From the cell containing the given text, extract its center point as (x, y) coordinate. 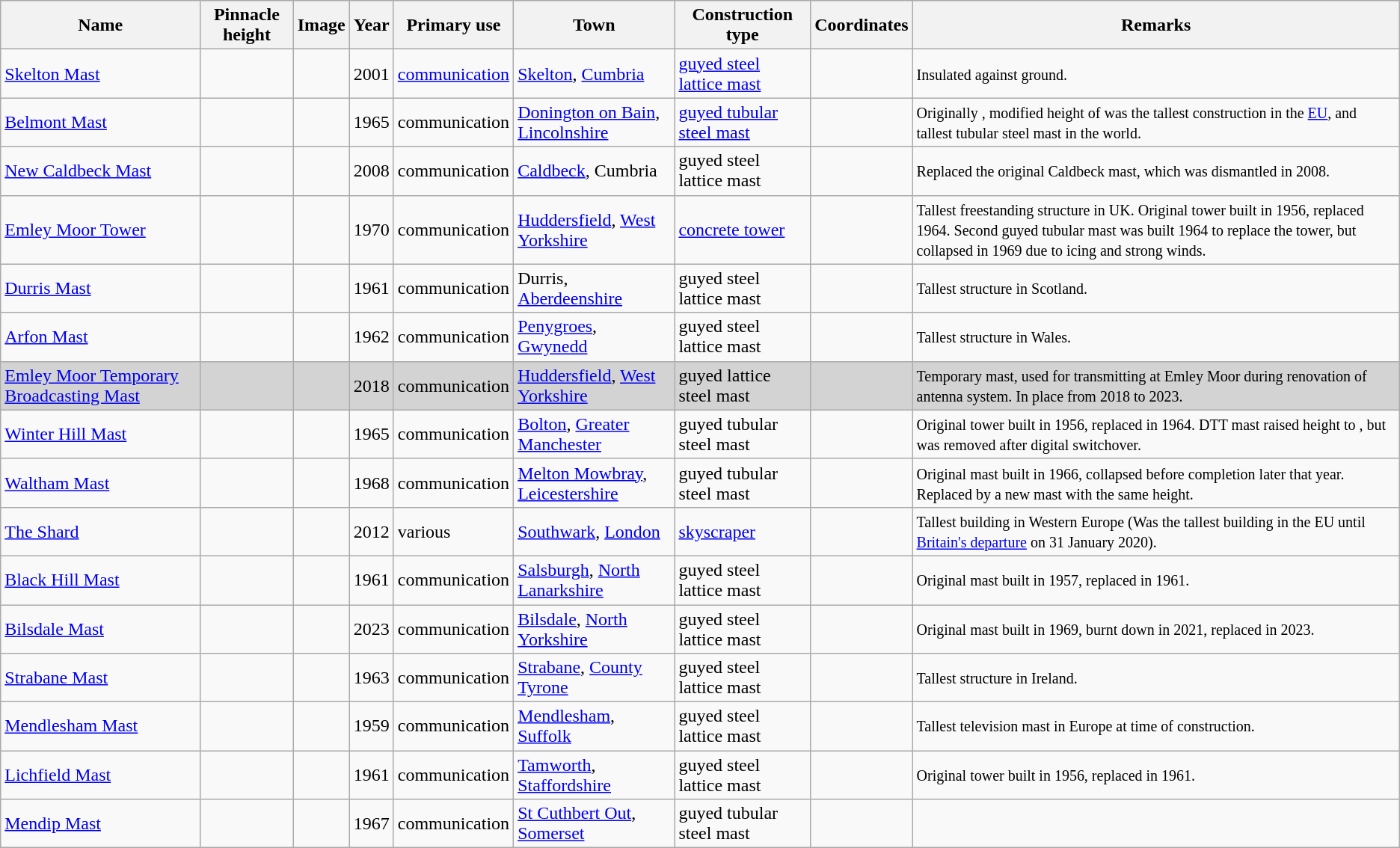
Waltham Mast (100, 483)
Original tower built in 1956, replaced in 1964. DTT mast raised height to , but was removed after digital switchover. (1156, 434)
Arfon Mast (100, 337)
Mendip Mast (100, 824)
Southwark, London (594, 531)
1970 (371, 230)
1968 (371, 483)
Bilsdale Mast (100, 628)
Emley Moor Tower (100, 230)
Primary use (453, 25)
Original tower built in 1956, replaced in 1961. (1156, 775)
Tallest building in Western Europe (Was the tallest building in the EU until Britain's departure on 31 January 2020). (1156, 531)
Donington on Bain, Lincolnshire (594, 123)
Original mast built in 1966, collapsed before completion later that year. Replaced by a new mast with the same height. (1156, 483)
Belmont Mast (100, 123)
Strabane Mast (100, 678)
Mendlesham Mast (100, 727)
Durris Mast (100, 289)
Insulated against ground. (1156, 73)
concrete tower (743, 230)
Durris, Aberdeenshire (594, 289)
Construction type (743, 25)
The Shard (100, 531)
2018 (371, 386)
Replaced the original Caldbeck mast, which was dismantled in 2008. (1156, 170)
Melton Mowbray, Leicestershire (594, 483)
St Cuthbert Out, Somerset (594, 824)
Image (322, 25)
2012 (371, 531)
Remarks (1156, 25)
Bilsdale, North Yorkshire (594, 628)
Tallest structure in Ireland. (1156, 678)
Town (594, 25)
Original mast built in 1969, burnt down in 2021, replaced in 2023. (1156, 628)
Tallest structure in Scotland. (1156, 289)
Black Hill Mast (100, 580)
2023 (371, 628)
Penygroes, Gwynedd (594, 337)
New Caldbeck Mast (100, 170)
1963 (371, 678)
Temporary mast, used for transmitting at Emley Moor during renovation of antenna system. In place from 2018 to 2023. (1156, 386)
Lichfield Mast (100, 775)
1967 (371, 824)
Bolton, Greater Manchester (594, 434)
2001 (371, 73)
Skelton, Cumbria (594, 73)
Tallest structure in Wales. (1156, 337)
Name (100, 25)
Original mast built in 1957, replaced in 1961. (1156, 580)
Winter Hill Mast (100, 434)
Skelton Mast (100, 73)
Coordinates (862, 25)
Salsburgh, North Lanarkshire (594, 580)
Year (371, 25)
Originally , modified height of was the tallest construction in the EU, and tallest tubular steel mast in the world. (1156, 123)
skyscraper (743, 531)
2008 (371, 170)
Mendlesham, Suffolk (594, 727)
Pinnacle height (247, 25)
Emley Moor Temporary Broadcasting Mast (100, 386)
various (453, 531)
1962 (371, 337)
Strabane, County Tyrone (594, 678)
guyed lattice steel mast (743, 386)
Tallest television mast in Europe at time of construction. (1156, 727)
Caldbeck, Cumbria (594, 170)
1959 (371, 727)
Tamworth, Staffordshire (594, 775)
